Find where the given text appears and provide that cell's center as [X, Y] coordinate. 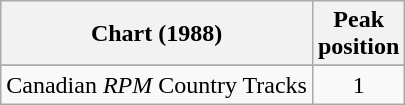
1 [358, 85]
Peakposition [358, 34]
Canadian RPM Country Tracks [157, 85]
Chart (1988) [157, 34]
